Return (X, Y) of the center of cell containing provided text 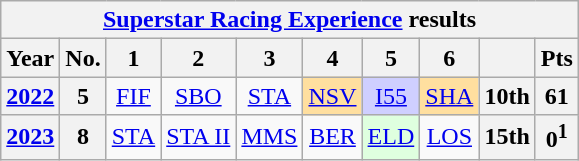
01 (556, 138)
Pts (556, 58)
1 (133, 58)
SBO (198, 96)
4 (332, 58)
NSV (332, 96)
STA II (198, 138)
No. (83, 58)
6 (450, 58)
2023 (30, 138)
SHA (450, 96)
MMS (270, 138)
Superstar Racing Experience results (290, 20)
2022 (30, 96)
ELD (391, 138)
15th (507, 138)
I55 (391, 96)
8 (83, 138)
3 (270, 58)
2 (198, 58)
LOS (450, 138)
Year (30, 58)
10th (507, 96)
BER (332, 138)
61 (556, 96)
FIF (133, 96)
